Scan for the cell matching the given text and deliver its (x, y) coordinate at center. 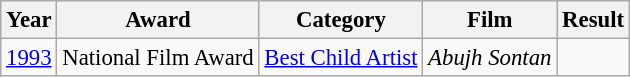
Abujh Sontan (490, 58)
Result (594, 20)
Year (29, 20)
National Film Award (158, 58)
1993 (29, 58)
Film (490, 20)
Category (341, 20)
Award (158, 20)
Best Child Artist (341, 58)
